Return the [X, Y] coordinate for the center point of the cell that contains the specified text.  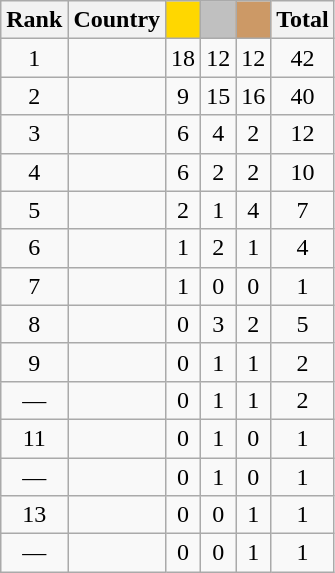
Total [303, 20]
15 [218, 96]
Country [117, 20]
8 [34, 324]
18 [184, 58]
16 [254, 96]
10 [303, 172]
13 [34, 515]
40 [303, 96]
Rank [34, 20]
42 [303, 58]
11 [34, 438]
